From the cell containing the given text, extract its center point as [x, y] coordinate. 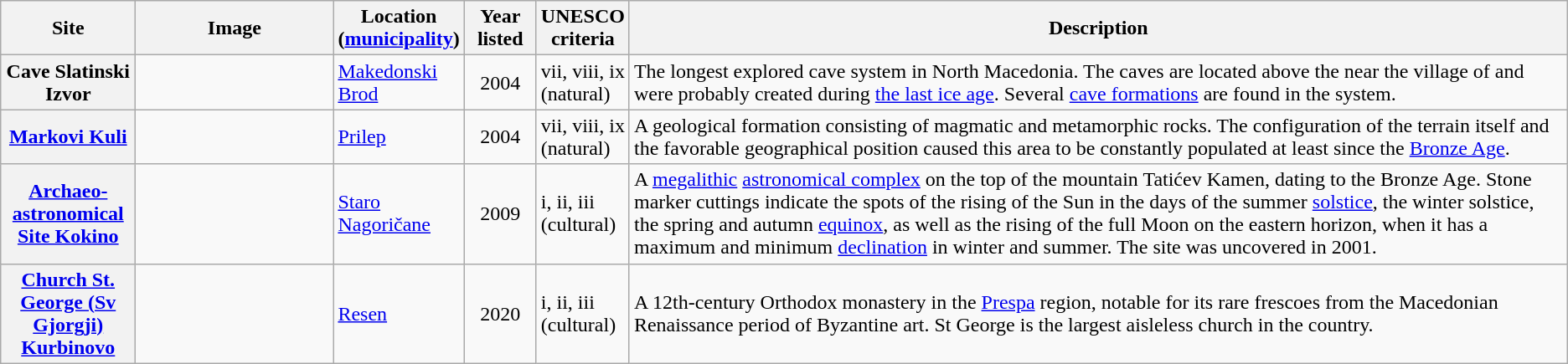
Image [235, 28]
Description [1098, 28]
Prilep [399, 137]
Year listed [500, 28]
2009 [500, 214]
2020 [500, 313]
Cave Slatinski Izvor [69, 82]
Church St. George (Sv Gjorgji) Kurbinovo [69, 313]
Archaeo-astronomical Site Kokino [69, 214]
Location (municipality) [399, 28]
UNESCO criteria [583, 28]
Makedonski Brod [399, 82]
Site [69, 28]
Markovi Kuli [69, 137]
Resen [399, 313]
Staro Nagoričane [399, 214]
